Return the [X, Y] coordinate for the center point of the cell that contains the specified text.  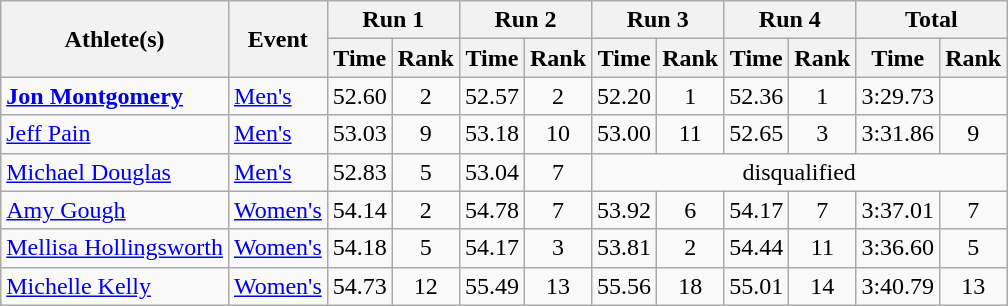
54.18 [360, 248]
Athlete(s) [115, 39]
54.44 [756, 248]
3:36.60 [898, 248]
disqualified [800, 172]
Run 1 [393, 20]
12 [426, 286]
Jeff Pain [115, 134]
55.01 [756, 286]
14 [822, 286]
Michael Douglas [115, 172]
53.92 [624, 210]
53.03 [360, 134]
54.78 [492, 210]
Amy Gough [115, 210]
55.49 [492, 286]
52.83 [360, 172]
Total [932, 20]
52.65 [756, 134]
52.57 [492, 96]
Michelle Kelly [115, 286]
18 [690, 286]
53.00 [624, 134]
10 [558, 134]
55.56 [624, 286]
54.73 [360, 286]
53.81 [624, 248]
Mellisa Hollingsworth [115, 248]
52.36 [756, 96]
53.04 [492, 172]
3:40.79 [898, 286]
Event [278, 39]
Run 3 [658, 20]
3:31.86 [898, 134]
Run 2 [525, 20]
54.14 [360, 210]
3:29.73 [898, 96]
6 [690, 210]
53.18 [492, 134]
Run 4 [790, 20]
52.20 [624, 96]
52.60 [360, 96]
Jon Montgomery [115, 96]
3:37.01 [898, 210]
